Return the (x, y) coordinate for the center point of the cell that contains the specified text.  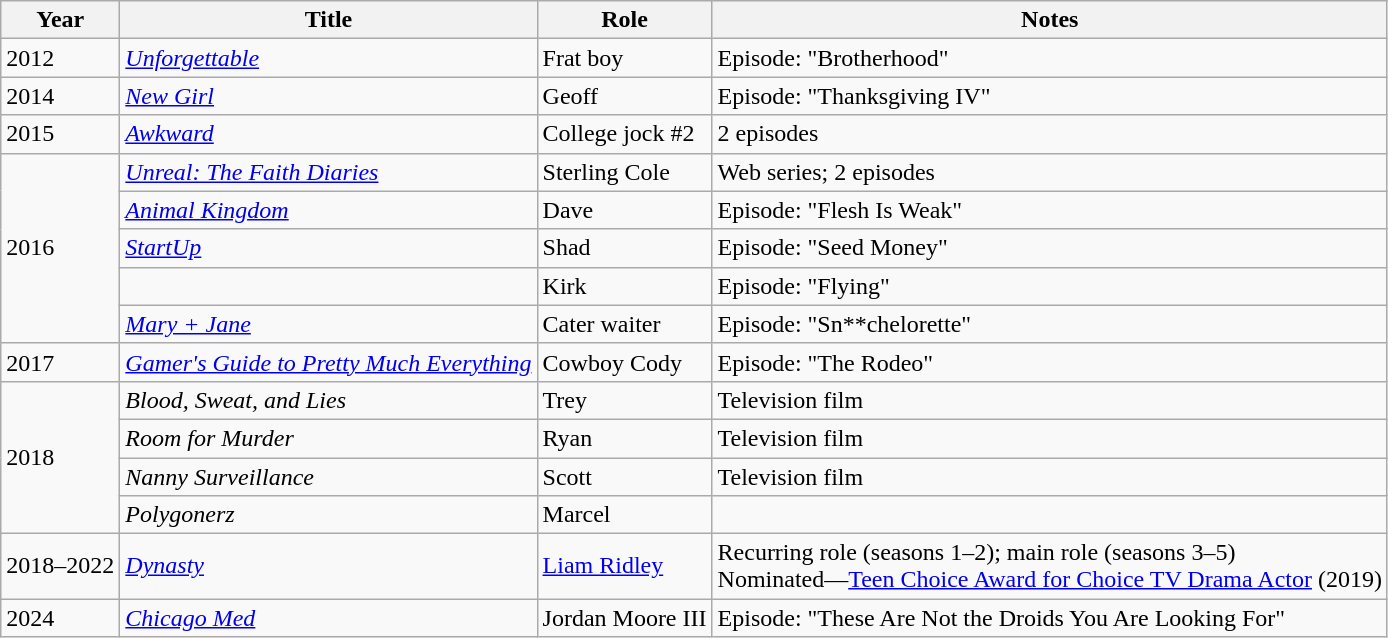
Dynasty (328, 566)
2015 (60, 134)
Episode: "The Rodeo" (1050, 362)
Ryan (624, 438)
2018–2022 (60, 566)
College jock #2 (624, 134)
Jordan Moore III (624, 618)
Scott (624, 477)
Episode: "These Are Not the Droids You Are Looking For" (1050, 618)
2014 (60, 96)
Gamer's Guide to Pretty Much Everything (328, 362)
Cowboy Cody (624, 362)
Liam Ridley (624, 566)
Episode: "Flying" (1050, 286)
Unreal: The Faith Diaries (328, 172)
Year (60, 20)
2016 (60, 248)
Episode: "Thanksgiving IV" (1050, 96)
Blood, Sweat, and Lies (328, 400)
Mary + Jane (328, 324)
Animal Kingdom (328, 210)
Notes (1050, 20)
Title (328, 20)
2024 (60, 618)
Geoff (624, 96)
2 episodes (1050, 134)
Episode: "Brotherhood" (1050, 58)
2018 (60, 457)
Recurring role (seasons 1–2); main role (seasons 3–5) Nominated—Teen Choice Award for Choice TV Drama Actor (2019) (1050, 566)
Polygonerz (328, 515)
Dave (624, 210)
2017 (60, 362)
Frat boy (624, 58)
Episode: "Flesh Is Weak" (1050, 210)
Kirk (624, 286)
Trey (624, 400)
Unforgettable (328, 58)
Web series; 2 episodes (1050, 172)
Room for Murder (328, 438)
Episode: "Seed Money" (1050, 248)
New Girl (328, 96)
Nanny Surveillance (328, 477)
Marcel (624, 515)
Shad (624, 248)
Cater waiter (624, 324)
Sterling Cole (624, 172)
Episode: "Sn**chelorette" (1050, 324)
Awkward (328, 134)
Role (624, 20)
Chicago Med (328, 618)
2012 (60, 58)
StartUp (328, 248)
